Scan for the cell matching the given text and deliver its [X, Y] coordinate at center. 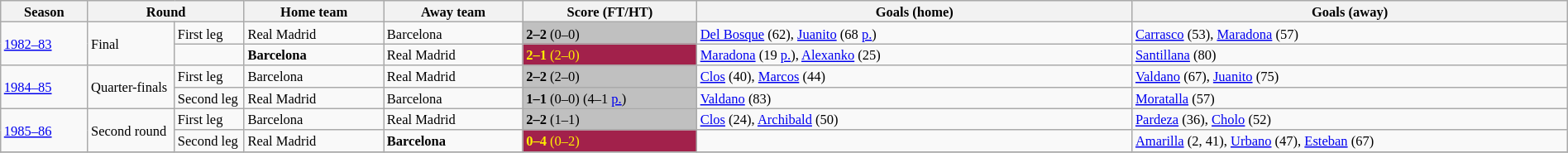
2–2 (1–1) [610, 119]
Goals (away) [1350, 12]
2–2 (2–0) [610, 76]
Quarter-finals [131, 87]
Carrasco (53), Maradona (57) [1350, 33]
Clos (40), Marcos (44) [915, 76]
Valdano (67), Juanito (75) [1350, 76]
Final [131, 44]
Goals (home) [915, 12]
Santillana (80) [1350, 55]
2–1 (2–0) [610, 55]
2–2 (0–0) [610, 33]
Valdano (83) [915, 98]
0–4 (0–2) [610, 141]
1985–86 [45, 130]
Del Bosque (62), Juanito (68 p.) [915, 33]
Round [165, 12]
Moratalla (57) [1350, 98]
Maradona (19 p.), Alexanko (25) [915, 55]
1984–85 [45, 87]
Away team [453, 12]
1982–83 [45, 44]
Home team [313, 12]
1–1 (0–0) (4–1 p.) [610, 98]
Pardeza (36), Cholo (52) [1350, 119]
Score (FT/HT) [610, 12]
Amarilla (2, 41), Urbano (47), Esteban (67) [1350, 141]
Clos (24), Archibald (50) [915, 119]
Second round [131, 130]
Season [45, 12]
